Pinpoint the cell where the given text exists, returning its [x, y] midpoint coordinate. 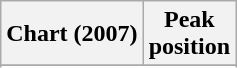
Chart (2007) [72, 34]
Peakposition [189, 34]
